Extract the (X, Y) coordinate from the center of the cell holding the provided text.  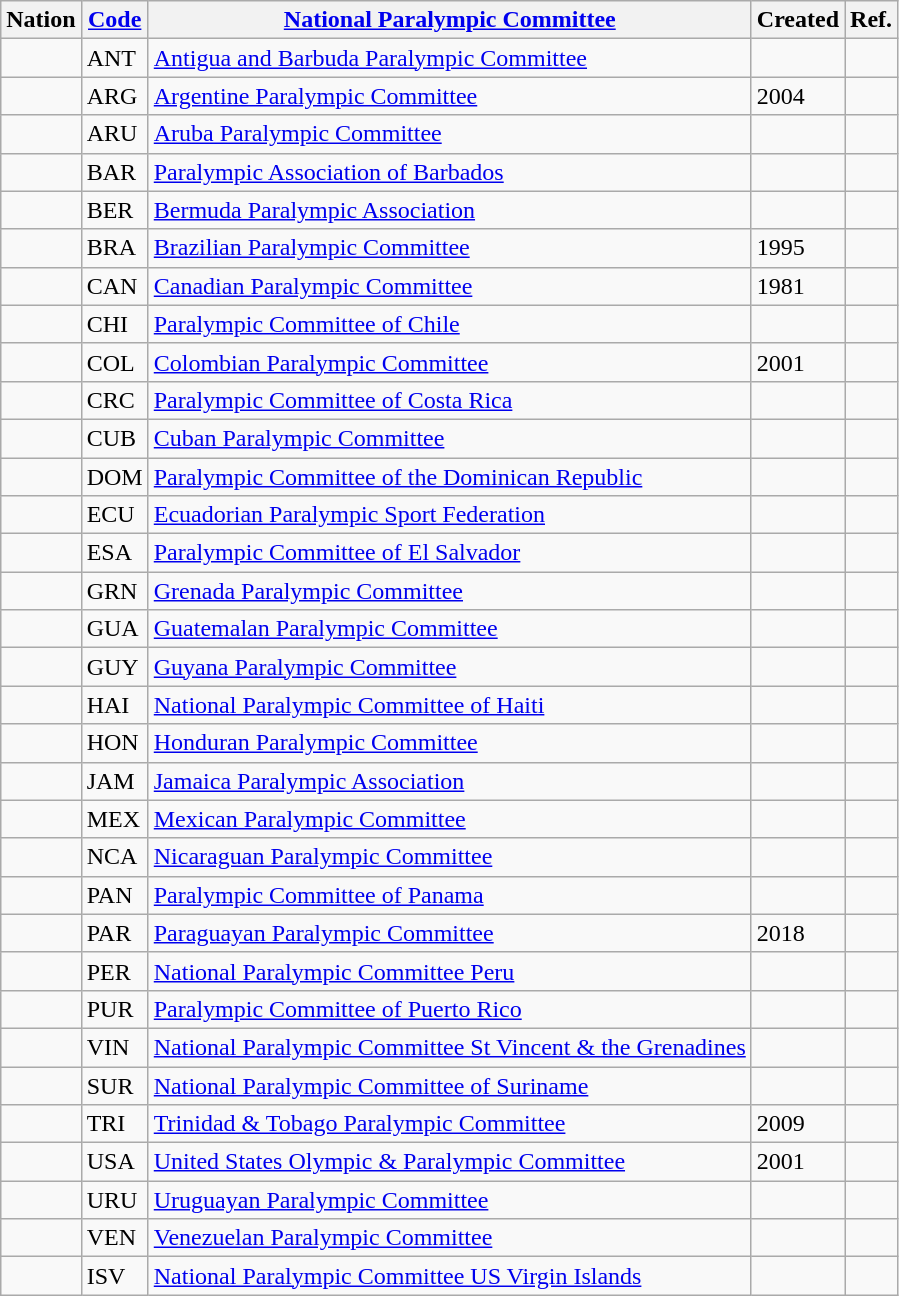
SUR (114, 1085)
ARG (114, 96)
Paralympic Committee of Costa Rica (450, 400)
Venezuelan Paralympic Committee (450, 1238)
ECU (114, 515)
Argentine Paralympic Committee (450, 96)
GUA (114, 629)
JAM (114, 781)
MEX (114, 819)
National Paralympic Committee Peru (450, 971)
Colombian Paralympic Committee (450, 362)
Paraguayan Paralympic Committee (450, 933)
United States Olympic & Paralympic Committee (450, 1162)
Honduran Paralympic Committee (450, 743)
2018 (798, 933)
Paralympic Committee of Chile (450, 324)
PAR (114, 933)
Bermuda Paralympic Association (450, 210)
2004 (798, 96)
HON (114, 743)
CUB (114, 438)
National Paralympic Committee of Suriname (450, 1085)
National Paralympic Committee St Vincent & the Grenadines (450, 1047)
CAN (114, 286)
GRN (114, 591)
2009 (798, 1124)
Grenada Paralympic Committee (450, 591)
HAI (114, 705)
Jamaica Paralympic Association (450, 781)
PUR (114, 1009)
BRA (114, 248)
Mexican Paralympic Committee (450, 819)
Paralympic Committee of Puerto Rico (450, 1009)
CRC (114, 400)
National Paralympic Committee of Haiti (450, 705)
Cuban Paralympic Committee (450, 438)
GUY (114, 667)
Paralympic Committee of Panama (450, 895)
Nicaraguan Paralympic Committee (450, 857)
TRI (114, 1124)
BER (114, 210)
ANT (114, 58)
Guyana Paralympic Committee (450, 667)
USA (114, 1162)
Code (114, 20)
Ref. (872, 20)
National Paralympic Committee US Virgin Islands (450, 1276)
VEN (114, 1238)
Paralympic Committee of El Salvador (450, 553)
Canadian Paralympic Committee (450, 286)
Aruba Paralympic Committee (450, 134)
Trinidad & Tobago Paralympic Committee (450, 1124)
National Paralympic Committee (450, 20)
1981 (798, 286)
Guatemalan Paralympic Committee (450, 629)
COL (114, 362)
ISV (114, 1276)
BAR (114, 172)
1995 (798, 248)
VIN (114, 1047)
Paralympic Committee of the Dominican Republic (450, 477)
ARU (114, 134)
NCA (114, 857)
Nation (41, 20)
DOM (114, 477)
PER (114, 971)
PAN (114, 895)
Brazilian Paralympic Committee (450, 248)
Antigua and Barbuda Paralympic Committee (450, 58)
URU (114, 1200)
ESA (114, 553)
CHI (114, 324)
Ecuadorian Paralympic Sport Federation (450, 515)
Paralympic Association of Barbados (450, 172)
Created (798, 20)
Uruguayan Paralympic Committee (450, 1200)
